Scan for the cell matching the given text and deliver its [x, y] coordinate at center. 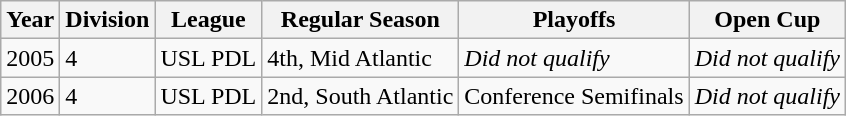
Open Cup [767, 20]
4th, Mid Atlantic [360, 58]
2005 [30, 58]
Division [108, 20]
League [208, 20]
2006 [30, 96]
2nd, South Atlantic [360, 96]
Regular Season [360, 20]
Playoffs [574, 20]
Conference Semifinals [574, 96]
Year [30, 20]
